From the cell containing the given text, extract its center point as (x, y) coordinate. 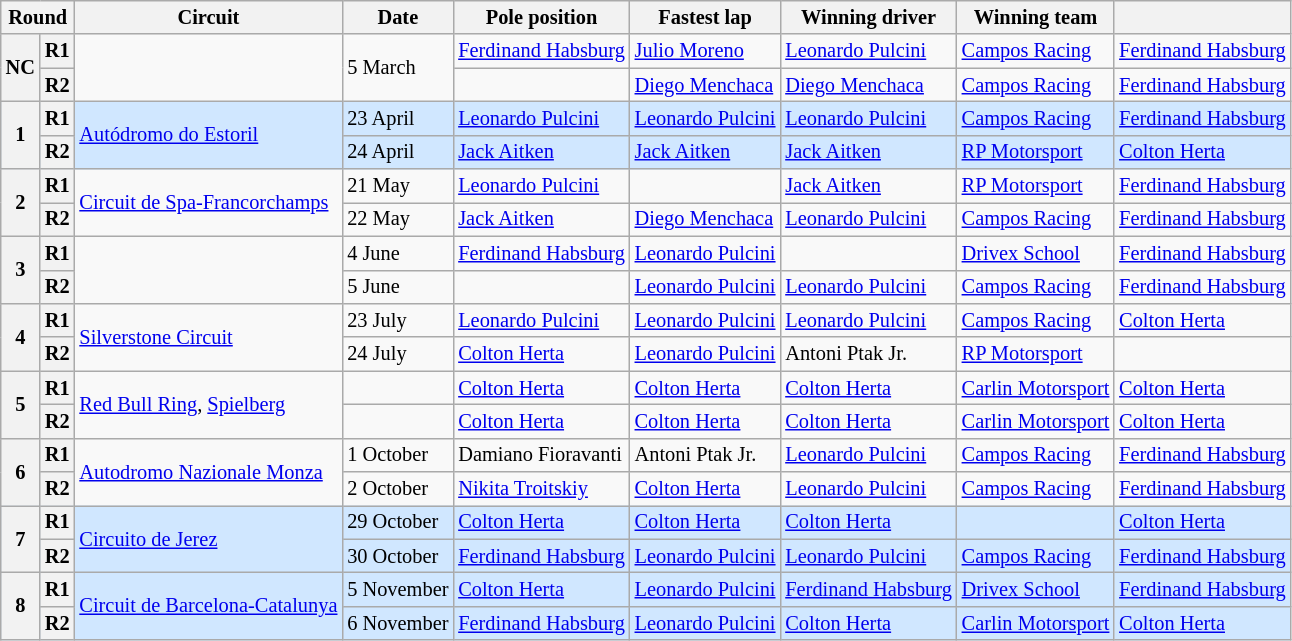
2 October (398, 489)
Circuit de Barcelona-Catalunya (208, 606)
3 (20, 270)
23 April (398, 118)
24 April (398, 152)
1 October (398, 455)
Winning team (1036, 17)
Circuit (208, 17)
21 May (398, 186)
30 October (398, 556)
Silverstone Circuit (208, 336)
NC (20, 68)
Nikita Troitskiy (541, 489)
Fastest lap (706, 17)
Circuit de Spa-Francorchamps (208, 202)
Circuito de Jerez (208, 538)
23 July (398, 320)
5 June (398, 287)
4 June (398, 253)
22 May (398, 219)
8 (20, 606)
24 July (398, 354)
Round (38, 17)
Julio Moreno (706, 51)
2 (20, 202)
7 (20, 538)
6 (20, 472)
5 November (398, 589)
Autodromo Nazionale Monza (208, 472)
Pole position (541, 17)
1 (20, 134)
5 (20, 404)
Damiano Fioravanti (541, 455)
6 November (398, 623)
29 October (398, 522)
5 March (398, 68)
Date (398, 17)
Winning driver (868, 17)
4 (20, 336)
Autódromo do Estoril (208, 134)
Red Bull Ring, Spielberg (208, 404)
